For the text-containing cell, return its midpoint in [X, Y] coordinate format. 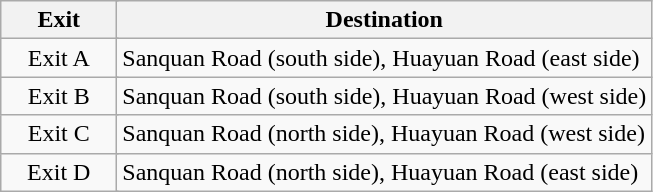
Exit A [59, 58]
Sanquan Road (south side), Huayuan Road (west side) [384, 96]
Exit D [59, 172]
Exit B [59, 96]
Exit [59, 20]
Sanquan Road (north side), Huayuan Road (west side) [384, 134]
Sanquan Road (south side), Huayuan Road (east side) [384, 58]
Destination [384, 20]
Exit C [59, 134]
Sanquan Road (north side), Huayuan Road (east side) [384, 172]
